Capture the cell that displays the provided text and extract its [X, Y] central coordinate. 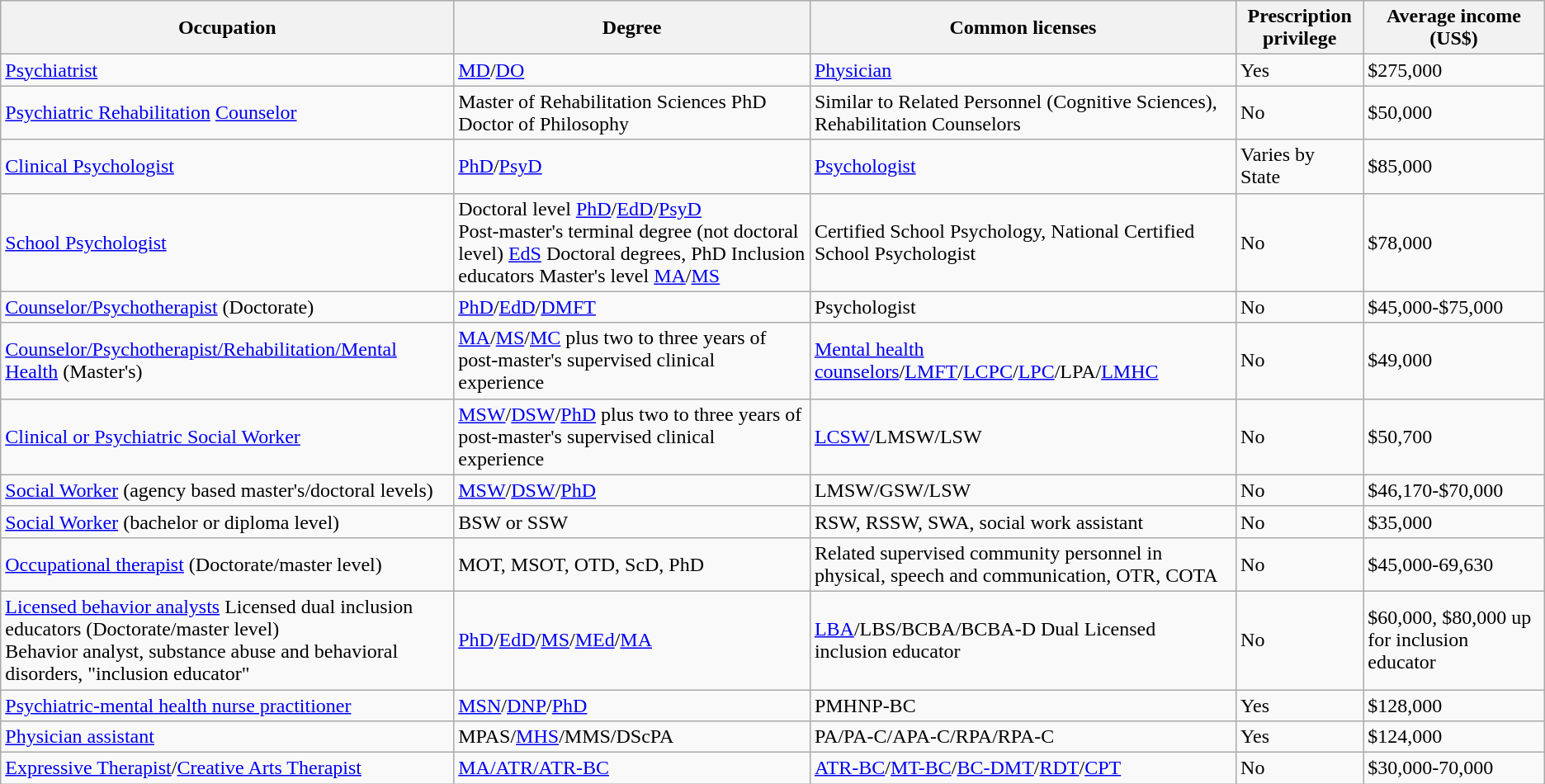
Degree [632, 28]
$85,000 [1454, 167]
Prescription privilege [1300, 28]
Similar to Related Personnel (Cognitive Sciences), Rehabilitation Counselors [1023, 112]
$128,000 [1454, 706]
Common licenses [1023, 28]
Master of Rehabilitation Sciences PhD Doctor of Philosophy [632, 112]
$124,000 [1454, 737]
$35,000 [1454, 522]
Clinical Psychologist [228, 167]
LCSW/LMSW/LSW [1023, 437]
Physician assistant [228, 737]
$78,000 [1454, 243]
Counselor/Psychotherapist/Rehabilitation/Mental Health (Master's) [228, 361]
Clinical or Psychiatric Social Worker [228, 437]
Psychiatric-mental health nurse practitioner [228, 706]
Social Worker (bachelor or diploma level) [228, 522]
Varies by State [1300, 167]
$60,000, $80,000 up for inclusion educator [1454, 640]
$46,170-$70,000 [1454, 490]
$30,000-70,000 [1454, 768]
$49,000 [1454, 361]
PhD/EdD/MS/MEd/MA [632, 640]
BSW or SSW [632, 522]
Social Worker (agency based master's/doctoral levels) [228, 490]
$50,700 [1454, 437]
MPAS/MHS/MMS/DScPA [632, 737]
$275,000 [1454, 70]
MD/DO [632, 70]
RSW, RSSW, SWA, social work assistant [1023, 522]
MA/ATR/ATR-BC [632, 768]
PMHNP-BC [1023, 706]
Occupational therapist (Doctorate/master level) [228, 564]
Counselor/Psychotherapist (Doctorate) [228, 307]
Psychiatrist [228, 70]
Mental health counselors/LMFT/LCPC/LPC/LPA/LMHC [1023, 361]
Occupation [228, 28]
Doctoral level PhD/EdD/PsyDPost-master's terminal degree (not doctoral level) EdS Doctoral degrees, PhD Inclusion educators Master's level MA/MS [632, 243]
$45,000-$75,000 [1454, 307]
Expressive Therapist/Creative Arts Therapist [228, 768]
MSN/DNP/PhD [632, 706]
MOT, MSOT, OTD, ScD, PhD [632, 564]
Psychiatric Rehabilitation Counselor [228, 112]
MA/MS/MC plus two to three years of post-master's supervised clinical experience [632, 361]
LBA/LBS/BCBA/BCBA-D Dual Licensed inclusion educator [1023, 640]
ATR-BC/MT-BC/BC-DMT/RDT/CPT [1023, 768]
Average income (US$) [1454, 28]
Related supervised community personnel in physical, speech and communication, OTR, COTA [1023, 564]
PhD/PsyD [632, 167]
$45,000-69,630 [1454, 564]
$50,000 [1454, 112]
LMSW/GSW/LSW [1023, 490]
Physician [1023, 70]
MSW/DSW/PhD plus two to three years of post-master's supervised clinical experience [632, 437]
MSW/DSW/PhD [632, 490]
PA/PA-C/APA-C/RPA/RPA-C [1023, 737]
PhD/EdD/DMFT [632, 307]
Certified School Psychology, National Certified School Psychologist [1023, 243]
School Psychologist [228, 243]
